Extract the [x, y] coordinate from the center of the cell holding the provided text.  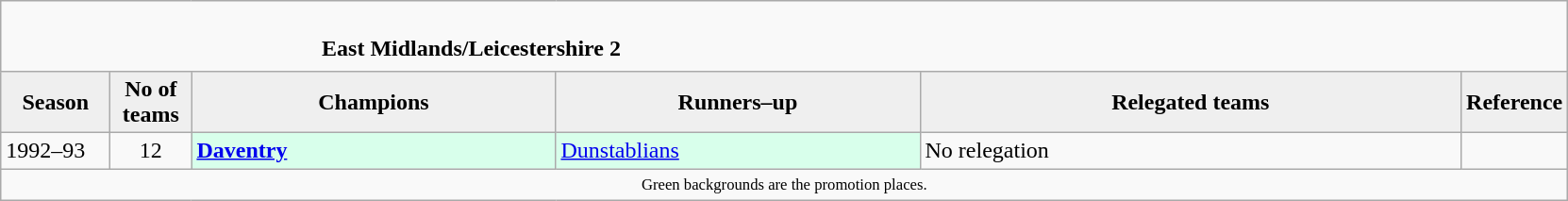
Reference [1515, 102]
Green backgrounds are the promotion places. [785, 183]
No of teams [151, 102]
Champions [374, 102]
No relegation [1191, 150]
Runners–up [738, 102]
12 [151, 150]
Relegated teams [1191, 102]
Dunstablians [738, 150]
Daventry [374, 150]
Season [56, 102]
1992–93 [56, 150]
